Output the [X, Y] coordinate of the center of the cell containing the given text.  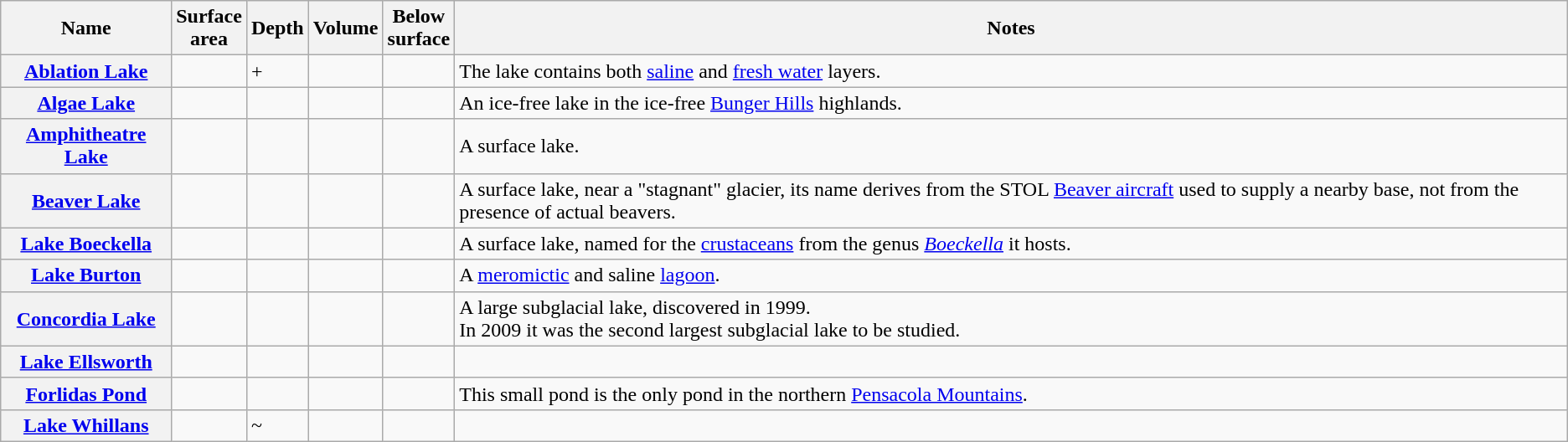
Lake Whillans [86, 425]
Lake Ellsworth [86, 362]
Notes [1012, 28]
~ [277, 425]
Name [86, 28]
Volume [345, 28]
Concordia Lake [86, 318]
An ice-free lake in the ice-free Bunger Hills highlands. [1012, 103]
Depth [277, 28]
A meromictic and saline lagoon. [1012, 275]
This small pond is the only pond in the northern Pensacola Mountains. [1012, 393]
Amphitheatre Lake [86, 146]
The lake contains both saline and fresh water layers. [1012, 71]
Ablation Lake [86, 71]
Lake Boeckella [86, 244]
Beaver Lake [86, 201]
+ [277, 71]
Lake Burton [86, 275]
Forlidas Pond [86, 393]
A surface lake. [1012, 146]
A surface lake, named for the crustaceans from the genus Boeckella it hosts. [1012, 244]
A large subglacial lake, discovered in 1999.In 2009 it was the second largest subglacial lake to be studied. [1012, 318]
Surfacearea [209, 28]
Algae Lake [86, 103]
Belowsurface [419, 28]
